Pinpoint the cell where the given text exists, returning its (x, y) midpoint coordinate. 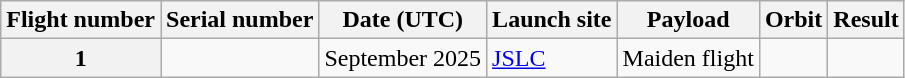
Result (866, 20)
Serial number (239, 20)
Payload (688, 20)
Maiden flight (688, 58)
Launch site (552, 20)
1 (81, 58)
September 2025 (403, 58)
Date (UTC) (403, 20)
JSLC (552, 58)
Flight number (81, 20)
Orbit (793, 20)
